Extract the [x, y] coordinate from the center of the cell holding the provided text.  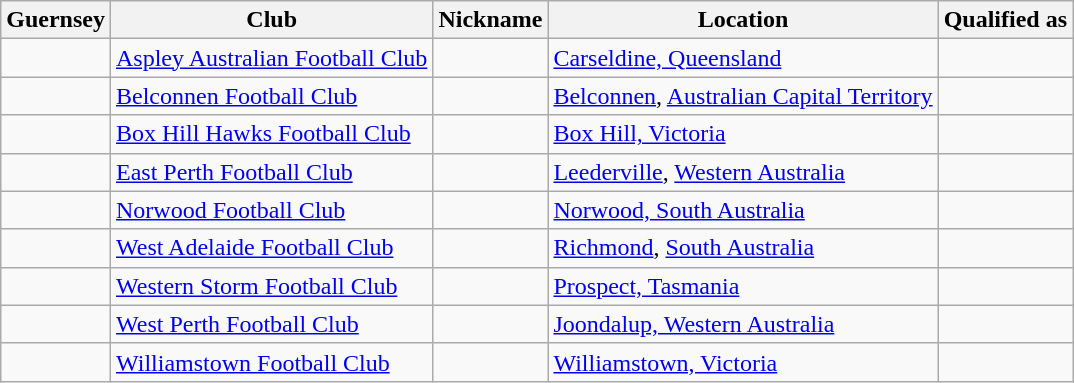
Box Hill, Victoria [743, 134]
Nickname [490, 20]
Richmond, South Australia [743, 248]
West Adelaide Football Club [271, 248]
Leederville, Western Australia [743, 172]
Belconnen, Australian Capital Territory [743, 96]
Club [271, 20]
Belconnen Football Club [271, 96]
Qualified as [1005, 20]
Guernsey [56, 20]
Joondalup, Western Australia [743, 324]
Western Storm Football Club [271, 286]
Williamstown, Victoria [743, 362]
Box Hill Hawks Football Club [271, 134]
Norwood Football Club [271, 210]
Williamstown Football Club [271, 362]
Carseldine, Queensland [743, 58]
Aspley Australian Football Club [271, 58]
Norwood, South Australia [743, 210]
Location [743, 20]
East Perth Football Club [271, 172]
Prospect, Tasmania [743, 286]
West Perth Football Club [271, 324]
